Find where the given text appears and provide that cell's center as [x, y] coordinate. 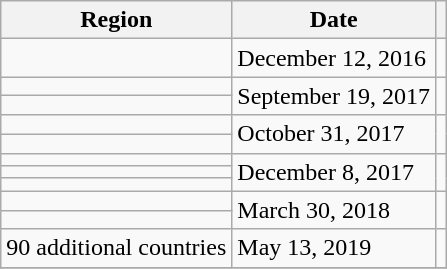
October 31, 2017 [334, 134]
90 additional countries [116, 248]
Region [116, 20]
March 30, 2018 [334, 210]
Date [334, 20]
May 13, 2019 [334, 248]
December 12, 2016 [334, 58]
September 19, 2017 [334, 96]
December 8, 2017 [334, 172]
